Output the [x, y] coordinate of the center of the cell containing the given text.  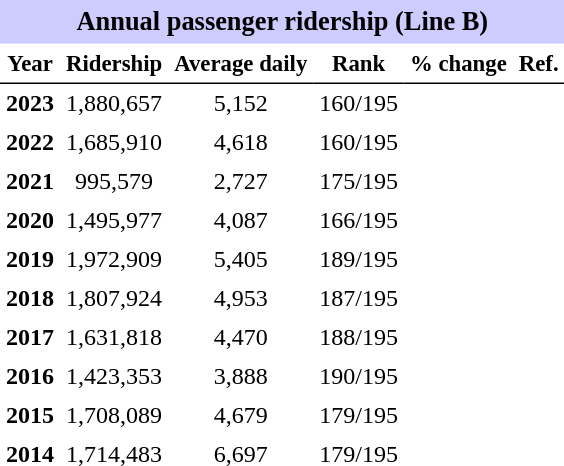
2017 [30, 338]
2021 [30, 182]
189/195 [358, 260]
1,495,977 [114, 220]
2016 [30, 376]
2019 [30, 260]
3,888 [240, 376]
% change [458, 64]
4,953 [240, 298]
2023 [30, 104]
995,579 [114, 182]
2015 [30, 416]
5,152 [240, 104]
175/195 [358, 182]
2,727 [240, 182]
1,972,909 [114, 260]
4,679 [240, 416]
5,405 [240, 260]
166/195 [358, 220]
1,631,818 [114, 338]
188/195 [358, 338]
2022 [30, 142]
190/195 [358, 376]
1,880,657 [114, 104]
4,087 [240, 220]
Rank [358, 64]
4,618 [240, 142]
Average daily [240, 64]
4,470 [240, 338]
Year [30, 64]
2018 [30, 298]
1,807,924 [114, 298]
Ridership [114, 64]
1,423,353 [114, 376]
1,685,910 [114, 142]
2020 [30, 220]
187/195 [358, 298]
179/195 [358, 416]
1,708,089 [114, 416]
